Output the (X, Y) coordinate of the center of the cell containing the given text.  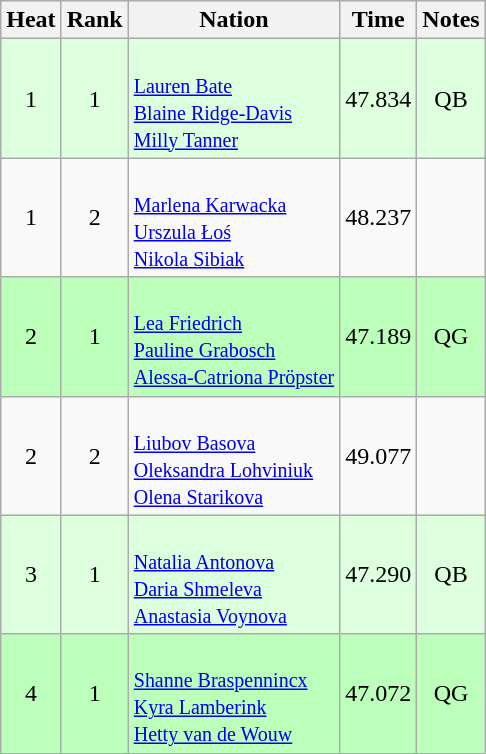
4 (31, 694)
Liubov BasovaOleksandra LohviniukOlena Starikova (234, 456)
Notes (451, 20)
47.189 (378, 336)
48.237 (378, 218)
47.290 (378, 574)
3 (31, 574)
47.072 (378, 694)
Marlena KarwackaUrszula ŁośNikola Sibiak (234, 218)
Lea FriedrichPauline GraboschAlessa-Catriona Pröpster (234, 336)
Rank (94, 20)
Shanne BraspennincxKyra LamberinkHetty van de Wouw (234, 694)
Nation (234, 20)
49.077 (378, 456)
Heat (31, 20)
47.834 (378, 98)
Natalia AntonovaDaria ShmelevaAnastasia Voynova (234, 574)
Time (378, 20)
Lauren BateBlaine Ridge-DavisMilly Tanner (234, 98)
